Pinpoint the cell where the given text exists, returning its (x, y) midpoint coordinate. 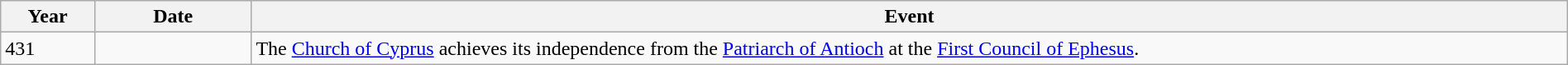
The Church of Cyprus achieves its independence from the Patriarch of Antioch at the First Council of Ephesus. (910, 48)
Year (48, 17)
431 (48, 48)
Event (910, 17)
Date (172, 17)
